Scan for the cell matching the given text and deliver its [X, Y] coordinate at center. 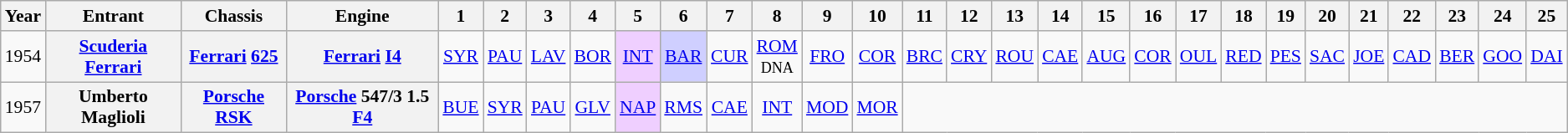
Engine [362, 16]
Entrant [114, 16]
OUL [1198, 57]
GLV [592, 107]
Chassis [234, 16]
Porsche 547/3 1.5 F4 [362, 107]
1 [460, 16]
RMS [683, 107]
19 [1286, 16]
18 [1243, 16]
Year [23, 16]
23 [1457, 16]
ROMDNA [778, 57]
BAR [683, 57]
ROU [1014, 57]
15 [1106, 16]
AUG [1106, 57]
7 [729, 16]
25 [1547, 16]
21 [1368, 16]
1954 [23, 57]
BER [1457, 57]
CAD [1412, 57]
FRO [828, 57]
13 [1014, 16]
6 [683, 16]
BOR [592, 57]
Porsche RSK [234, 107]
10 [876, 16]
Scuderia Ferrari [114, 57]
CUR [729, 57]
5 [637, 16]
RED [1243, 57]
2 [505, 16]
1957 [23, 107]
24 [1502, 16]
BUE [460, 107]
DAI [1547, 57]
SAC [1327, 57]
11 [925, 16]
CRY [968, 57]
MOR [876, 107]
8 [778, 16]
Ferrari I4 [362, 57]
16 [1152, 16]
22 [1412, 16]
MOD [828, 107]
20 [1327, 16]
4 [592, 16]
Ferrari 625 [234, 57]
GOO [1502, 57]
12 [968, 16]
9 [828, 16]
Umberto Maglioli [114, 107]
14 [1060, 16]
BRC [925, 57]
LAV [549, 57]
JOE [1368, 57]
3 [549, 16]
PES [1286, 57]
17 [1198, 16]
NAP [637, 107]
